Find where the given text appears and provide that cell's center as (x, y) coordinate. 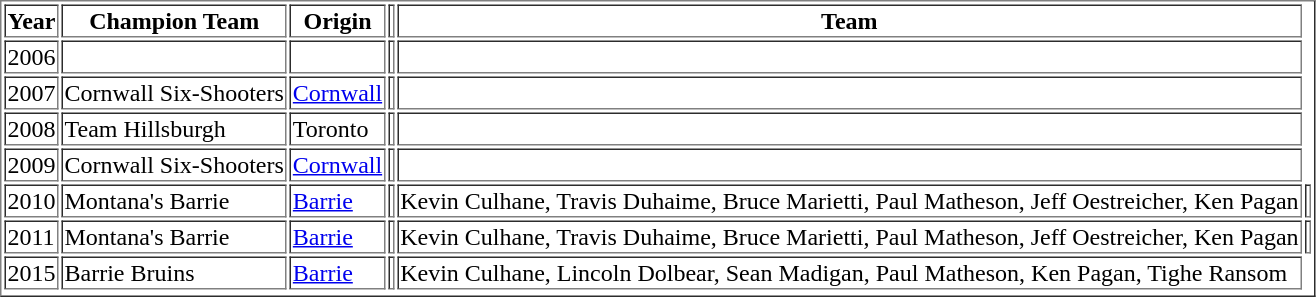
2010 (31, 200)
Origin (338, 20)
Kevin Culhane, Lincoln Dolbear, Sean Madigan, Paul Matheson, Ken Pagan, Tighe Ransom (849, 272)
Year (31, 20)
Team (849, 20)
2006 (31, 56)
Toronto (338, 128)
2015 (31, 272)
Team Hillsburgh (174, 128)
Champion Team (174, 20)
2009 (31, 164)
2011 (31, 236)
2008 (31, 128)
2007 (31, 92)
Barrie Bruins (174, 272)
